Capture the cell that displays the provided text and extract its (X, Y) central coordinate. 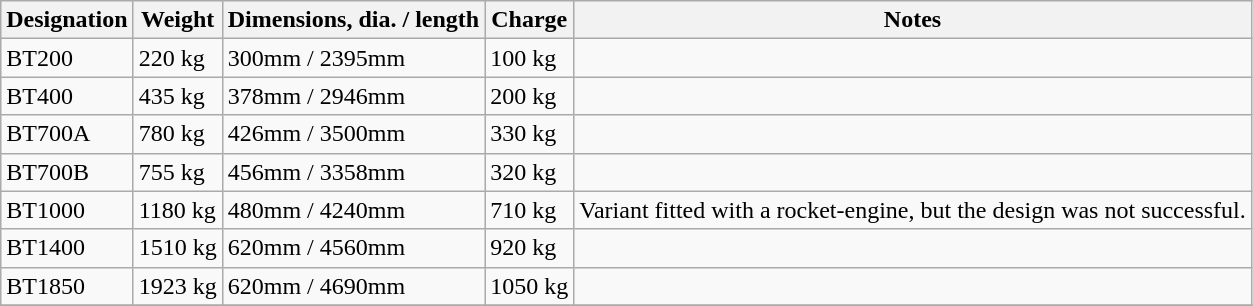
780 kg (178, 134)
920 kg (530, 248)
620mm / 4690mm (353, 286)
BT400 (67, 96)
Designation (67, 20)
620mm / 4560mm (353, 248)
Variant fitted with a rocket-engine, but the design was not successful. (913, 210)
710 kg (530, 210)
1050 kg (530, 286)
435 kg (178, 96)
1510 kg (178, 248)
1923 kg (178, 286)
320 kg (530, 172)
378mm / 2946mm (353, 96)
BT700B (67, 172)
BT700A (67, 134)
330 kg (530, 134)
456mm / 3358mm (353, 172)
BT1850 (67, 286)
BT200 (67, 58)
755 kg (178, 172)
200 kg (530, 96)
Notes (913, 20)
BT1000 (67, 210)
Dimensions, dia. / length (353, 20)
BT1400 (67, 248)
426mm / 3500mm (353, 134)
480mm / 4240mm (353, 210)
Charge (530, 20)
300mm / 2395mm (353, 58)
220 kg (178, 58)
100 kg (530, 58)
1180 kg (178, 210)
Weight (178, 20)
